Detect which cell encompasses the target text, then output its (x, y) center coordinate. 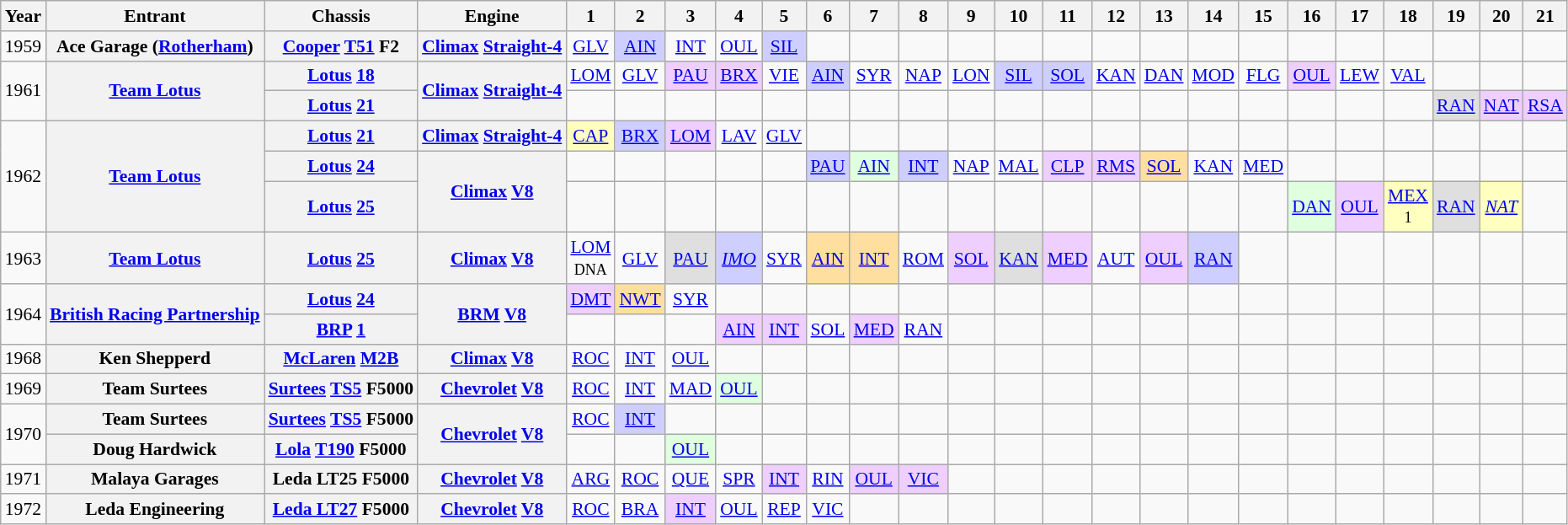
CLP (1068, 166)
1971 (24, 479)
MOD (1214, 76)
15 (1263, 16)
Leda LT25 F5000 (341, 479)
1 (590, 16)
17 (1359, 16)
NWT (640, 299)
RIN (827, 479)
British Racing Partnership (155, 313)
16 (1312, 16)
VAL (1408, 76)
AUT (1117, 258)
McLaren M2B (341, 359)
11 (1068, 16)
ARG (590, 479)
SPR (739, 479)
FLG (1263, 76)
Doug Hardwick (155, 449)
1969 (24, 389)
BRM V8 (492, 313)
1964 (24, 313)
18 (1408, 16)
1968 (24, 359)
Entrant (155, 16)
LOMDNA (590, 258)
RMS (1117, 166)
Malaya Garages (155, 479)
3 (691, 16)
1962 (24, 177)
1963 (24, 258)
Ken Shepperd (155, 359)
Chassis (341, 16)
2 (640, 16)
BRP 1 (341, 329)
DMT (590, 299)
Year (24, 16)
Lotus 18 (341, 76)
MAD (691, 389)
20 (1501, 16)
RSA (1545, 106)
7 (874, 16)
QUE (691, 479)
4 (739, 16)
Cooper T51 F2 (341, 46)
LAV (739, 137)
1959 (24, 46)
19 (1456, 16)
Leda LT27 F5000 (341, 510)
1972 (24, 510)
9 (971, 16)
12 (1117, 16)
14 (1214, 16)
LEW (1359, 76)
ROM (923, 258)
21 (1545, 16)
MEX1 (1408, 207)
13 (1164, 16)
CAP (590, 137)
8 (923, 16)
Leda Engineering (155, 510)
LON (971, 76)
Engine (492, 16)
IMO (739, 258)
10 (1018, 16)
BRA (640, 510)
6 (827, 16)
Ace Garage (Rotherham) (155, 46)
Lola T190 F5000 (341, 449)
VIE (785, 76)
1970 (24, 435)
REP (785, 510)
MAL (1018, 166)
1961 (24, 91)
5 (785, 16)
